Provide the [x, y] coordinate of the cell's center where the given text is located.  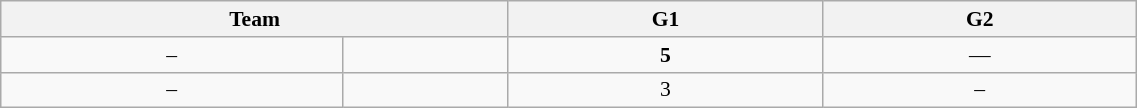
Team [255, 19]
G2 [980, 19]
3 [665, 90]
— [980, 55]
5 [665, 55]
G1 [665, 19]
